Scan for the cell matching the given text and deliver its [x, y] coordinate at center. 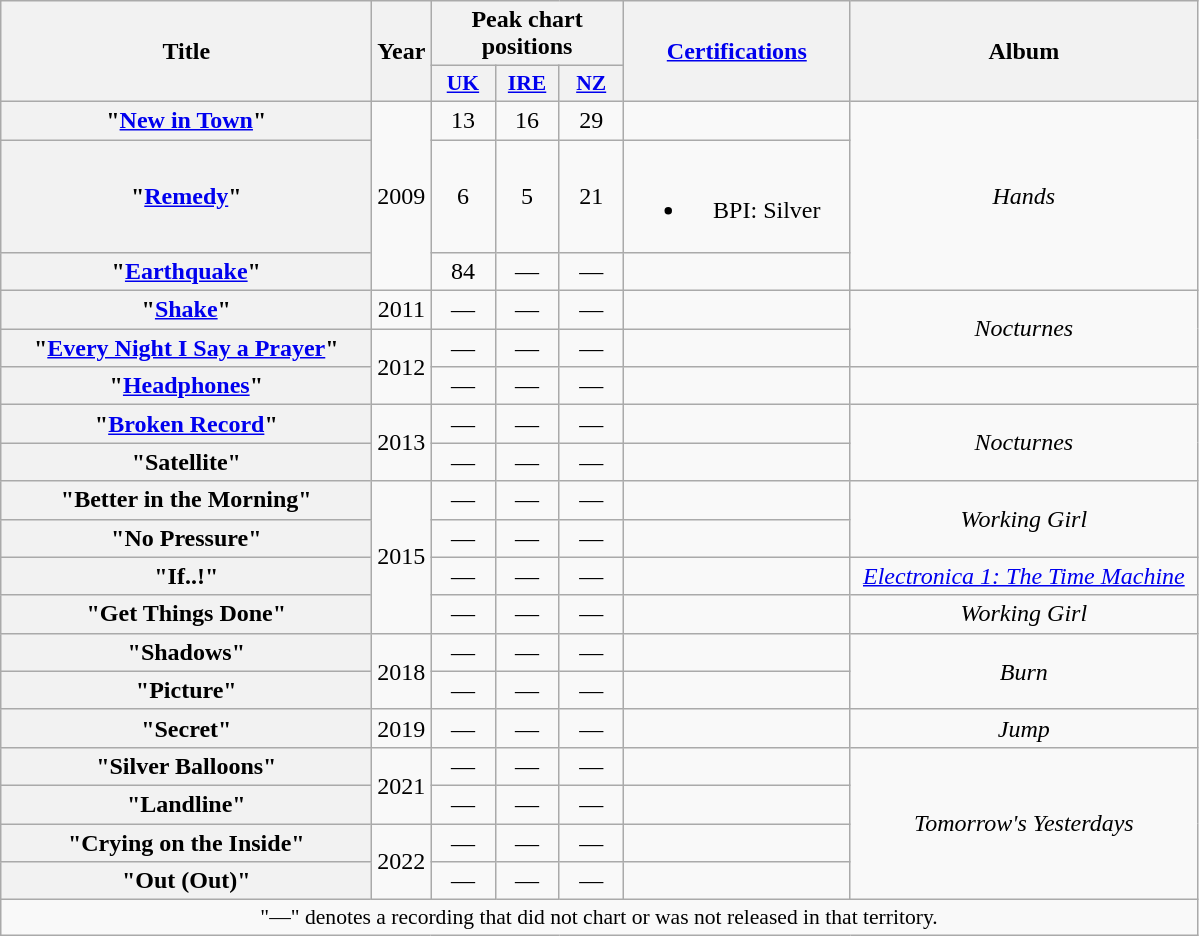
"Out (Out)" [186, 881]
Year [402, 52]
Certifications [736, 52]
"If..!" [186, 576]
"Remedy" [186, 196]
Hands [1024, 196]
2019 [402, 728]
"Shake" [186, 310]
6 [463, 196]
2015 [402, 557]
2012 [402, 367]
Burn [1024, 671]
2018 [402, 671]
"Crying on the Inside" [186, 843]
21 [591, 196]
2011 [402, 310]
"No Pressure" [186, 538]
"Secret" [186, 728]
16 [527, 120]
5 [527, 196]
NZ [591, 84]
"Earthquake" [186, 272]
"Picture" [186, 690]
Jump [1024, 728]
2009 [402, 196]
2021 [402, 785]
"Silver Balloons" [186, 766]
Peak chart positions [527, 34]
Tomorrow's Yesterdays [1024, 823]
"New in Town" [186, 120]
13 [463, 120]
"Broken Record" [186, 424]
84 [463, 272]
"Shadows" [186, 652]
2022 [402, 862]
UK [463, 84]
IRE [527, 84]
2013 [402, 443]
Album [1024, 52]
"Satellite" [186, 462]
"Landline" [186, 804]
"—" denotes a recording that did not chart or was not released in that territory. [600, 918]
29 [591, 120]
BPI: Silver [736, 196]
"Every Night I Say a Prayer" [186, 348]
"Get Things Done" [186, 614]
Electronica 1: The Time Machine [1024, 576]
"Better in the Morning" [186, 500]
Title [186, 52]
"Headphones" [186, 386]
